Find where the given text appears and provide that cell's center as [x, y] coordinate. 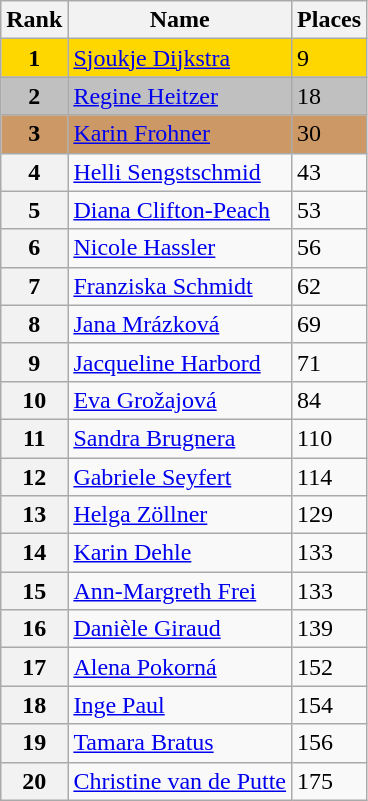
Karin Dehle [180, 553]
7 [34, 286]
129 [330, 515]
19 [34, 743]
Helli Sengstschmid [180, 172]
84 [330, 400]
1 [34, 58]
Places [330, 20]
43 [330, 172]
69 [330, 324]
6 [34, 248]
20 [34, 781]
110 [330, 438]
62 [330, 286]
Jacqueline Harbord [180, 362]
56 [330, 248]
Inge Paul [180, 705]
Christine van de Putte [180, 781]
139 [330, 629]
4 [34, 172]
Helga Zöllner [180, 515]
Franziska Schmidt [180, 286]
5 [34, 210]
10 [34, 400]
13 [34, 515]
Diana Clifton-Peach [180, 210]
8 [34, 324]
53 [330, 210]
14 [34, 553]
152 [330, 667]
175 [330, 781]
2 [34, 96]
156 [330, 743]
Sandra Brugnera [180, 438]
154 [330, 705]
71 [330, 362]
11 [34, 438]
Alena Pokorná [180, 667]
Regine Heitzer [180, 96]
Karin Frohner [180, 134]
Danièle Giraud [180, 629]
Name [180, 20]
16 [34, 629]
Sjoukje Dijkstra [180, 58]
Jana Mrázková [180, 324]
114 [330, 477]
12 [34, 477]
15 [34, 591]
Tamara Bratus [180, 743]
Rank [34, 20]
30 [330, 134]
3 [34, 134]
Nicole Hassler [180, 248]
Gabriele Seyfert [180, 477]
Eva Grožajová [180, 400]
17 [34, 667]
Ann-Margreth Frei [180, 591]
